For the text-containing cell, return its midpoint in (X, Y) coordinate format. 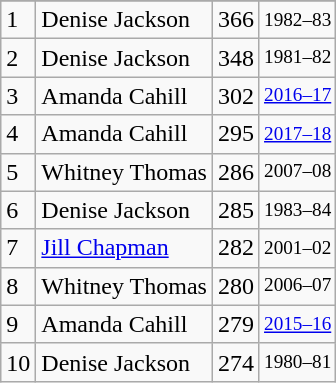
2015–16 (297, 324)
295 (236, 134)
7 (18, 248)
8 (18, 286)
2006–07 (297, 286)
2016–17 (297, 96)
2001–02 (297, 248)
302 (236, 96)
1980–81 (297, 362)
274 (236, 362)
279 (236, 324)
285 (236, 210)
286 (236, 172)
2007–08 (297, 172)
366 (236, 20)
Jill Chapman (124, 248)
348 (236, 58)
1983–84 (297, 210)
9 (18, 324)
2017–18 (297, 134)
4 (18, 134)
282 (236, 248)
1982–83 (297, 20)
2 (18, 58)
6 (18, 210)
1981–82 (297, 58)
5 (18, 172)
3 (18, 96)
10 (18, 362)
1 (18, 20)
280 (236, 286)
